Find where the given text appears and provide that cell's center as [x, y] coordinate. 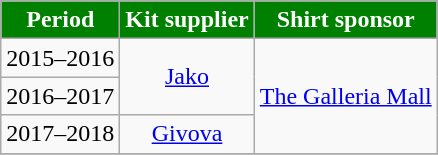
2016–2017 [60, 96]
Kit supplier [187, 20]
2015–2016 [60, 58]
Givova [187, 134]
2017–2018 [60, 134]
The Galleria Mall [346, 96]
Shirt sponsor [346, 20]
Period [60, 20]
Jako [187, 77]
